Search for the cell housing the specified text and yield its (X, Y) center coordinate. 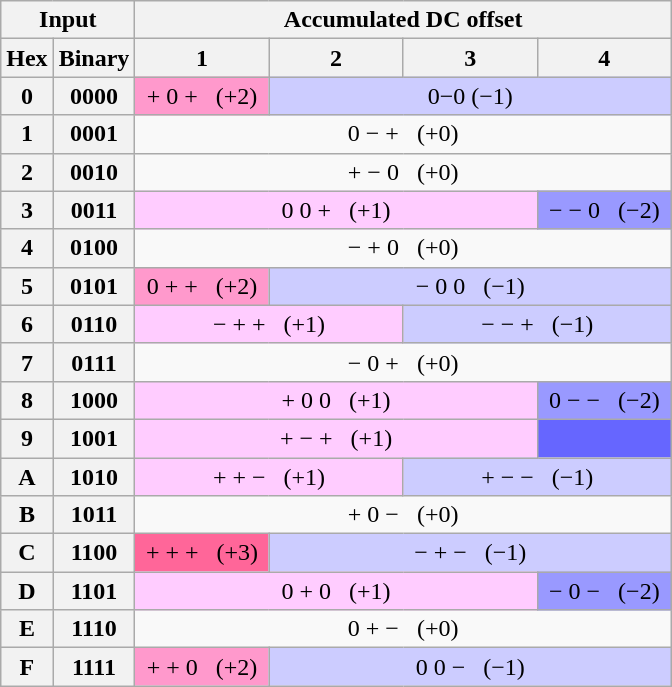
1110 (94, 629)
0 − + (+0) (404, 134)
0 (27, 96)
0101 (94, 286)
0 + − (+0) (404, 629)
Accumulated DC offset (404, 20)
0 0 + (+1) (336, 210)
F (27, 667)
0−0 (−1) (470, 96)
+ − − (−1) (537, 477)
1010 (94, 477)
+ − + (+1) (336, 438)
E (27, 629)
+ 0 + (+2) (202, 96)
Binary (94, 58)
A (27, 477)
Hex (27, 58)
8 (27, 400)
B (27, 515)
0001 (94, 134)
0000 (94, 96)
− 0 + (+0) (404, 362)
9 (27, 438)
0010 (94, 172)
0110 (94, 324)
− + 0 (+0) (404, 248)
6 (27, 324)
C (27, 553)
7 (27, 362)
− 0 − (−2) (604, 591)
− + + (+1) (269, 324)
+ 0 − (+0) (404, 515)
1001 (94, 438)
D (27, 591)
1011 (94, 515)
0100 (94, 248)
0 0 − (−1) (470, 667)
1101 (94, 591)
0 + 0 (+1) (336, 591)
0011 (94, 210)
+ 0 0 (+1) (336, 400)
− − + (−1) (537, 324)
0 + + (+2) (202, 286)
5 (27, 286)
0 − − (−2) (604, 400)
− 0 0 (−1) (470, 286)
+ + − (+1) (269, 477)
Input (68, 20)
− + − (−1) (470, 553)
0111 (94, 362)
− − 0 (−2) (604, 210)
1100 (94, 553)
+ + 0 (+2) (202, 667)
+ − 0 (+0) (404, 172)
1000 (94, 400)
+ + + (+3) (202, 553)
1111 (94, 667)
